Identify which cell holds the provided text, then report its [X, Y] central coordinate. 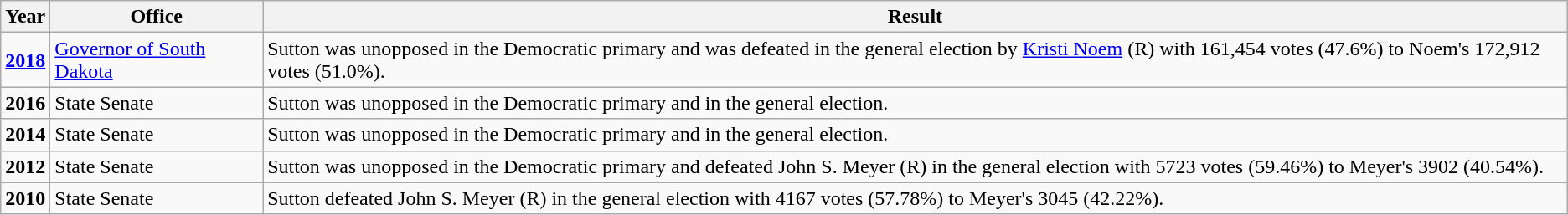
Governor of South Dakota [157, 60]
Year [25, 17]
Result [916, 17]
2018 [25, 60]
2010 [25, 198]
Sutton defeated John S. Meyer (R) in the general election with 4167 votes (57.78%) to Meyer's 3045 (42.22%). [916, 198]
2014 [25, 135]
2016 [25, 103]
2012 [25, 166]
Office [157, 17]
